Provide the [x, y] coordinate of the cell's center where the given text is located.  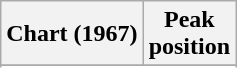
Chart (1967) [72, 34]
Peakposition [189, 34]
